For the text-containing cell, return its midpoint in (X, Y) coordinate format. 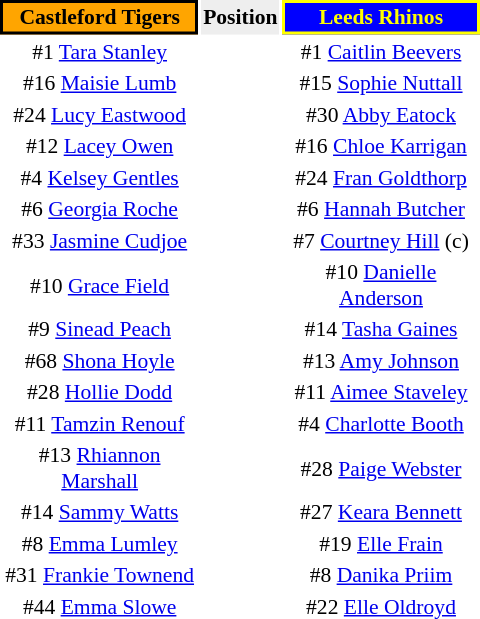
#9 Sinead Peach (100, 329)
#11 Tamzin Renouf (100, 424)
#6 Georgia Roche (100, 209)
#14 Tasha Gaines (381, 329)
#28 Hollie Dodd (100, 392)
Leeds Rhinos (381, 17)
#10 Grace Field (100, 285)
#8 Emma Lumley (100, 544)
#28 Paige Webster (381, 468)
#30 Abby Eatock (381, 114)
#31 Frankie Townend (100, 575)
#16 Maisie Lumb (100, 83)
#10 Danielle Anderson (381, 285)
#7 Courtney Hill (c) (381, 240)
#1 Caitlin Beevers (381, 52)
#27 Keara Bennett (381, 512)
Castleford Tigers (100, 17)
#6 Hannah Butcher (381, 209)
#12 Lacey Owen (100, 146)
#24 Lucy Eastwood (100, 114)
#4 Kelsey Gentles (100, 178)
#24 Fran Goldthorp (381, 178)
Position (240, 17)
#19 Elle Frain (381, 544)
#11 Aimee Staveley (381, 392)
#16 Chloe Karrigan (381, 146)
#13 Amy Johnson (381, 360)
#15 Sophie Nuttall (381, 83)
#68 Shona Hoyle (100, 360)
#13 Rhiannon Marshall (100, 468)
#1 Tara Stanley (100, 52)
#8 Danika Priim (381, 575)
#14 Sammy Watts (100, 512)
#4 Charlotte Booth (381, 424)
#33 Jasmine Cudjoe (100, 240)
